Capture the cell that displays the provided text and extract its [x, y] central coordinate. 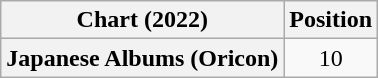
Chart (2022) [142, 20]
Position [331, 20]
Japanese Albums (Oricon) [142, 58]
10 [331, 58]
